Scan for the cell matching the given text and deliver its (X, Y) coordinate at center. 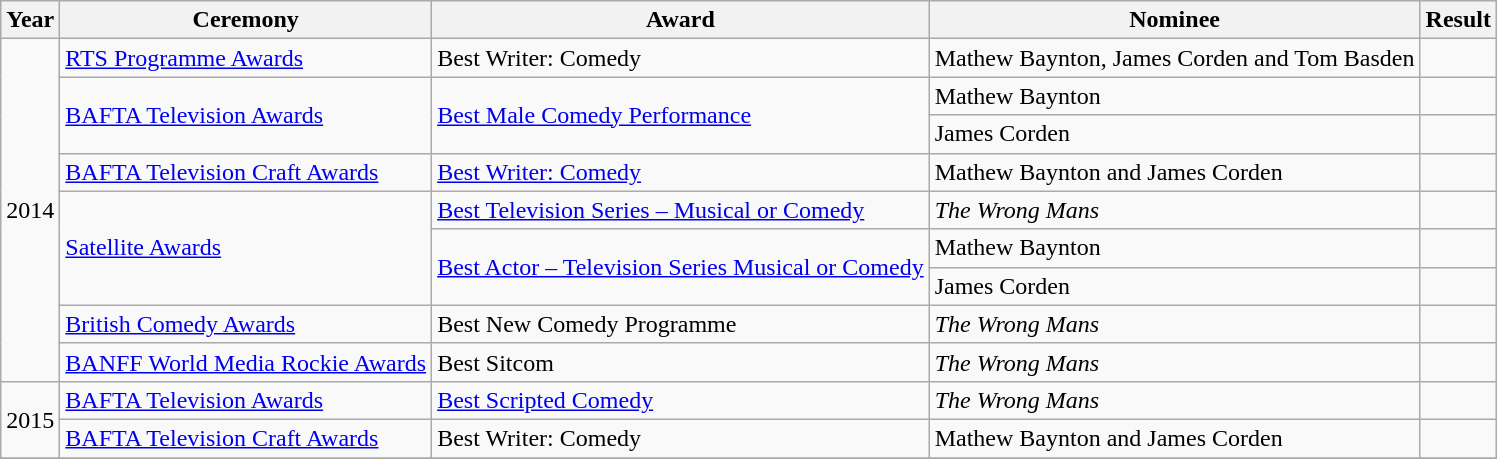
Best New Comedy Programme (681, 324)
Mathew Baynton, James Corden and Tom Basden (1174, 58)
British Comedy Awards (246, 324)
Nominee (1174, 20)
Satellite Awards (246, 248)
Award (681, 20)
Result (1458, 20)
Best Television Series – Musical or Comedy (681, 210)
Best Male Comedy Performance (681, 115)
Ceremony (246, 20)
RTS Programme Awards (246, 58)
Best Scripted Comedy (681, 400)
Year (30, 20)
Best Actor – Television Series Musical or Comedy (681, 267)
2014 (30, 210)
Best Sitcom (681, 362)
BANFF World Media Rockie Awards (246, 362)
2015 (30, 419)
